Output the [x, y] coordinate of the center of the cell containing the given text.  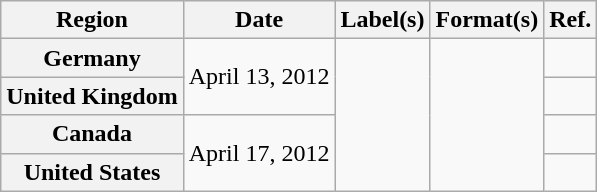
Label(s) [382, 20]
April 17, 2012 [259, 153]
Canada [92, 134]
Germany [92, 58]
Format(s) [487, 20]
April 13, 2012 [259, 77]
Ref. [570, 20]
United States [92, 172]
United Kingdom [92, 96]
Region [92, 20]
Date [259, 20]
